Capture the cell that displays the provided text and extract its (x, y) central coordinate. 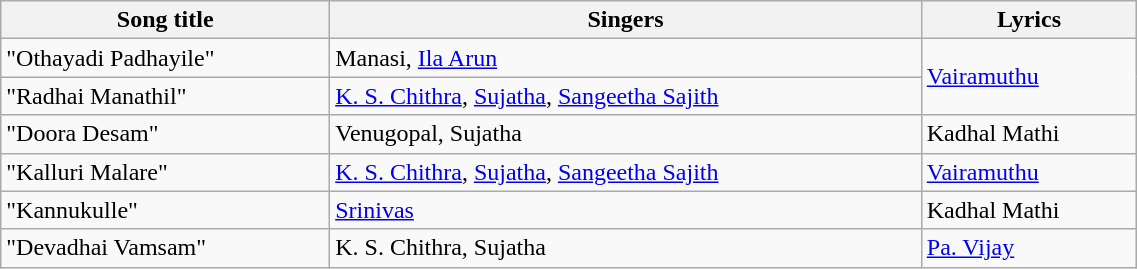
Song title (166, 20)
"Radhai Manathil" (166, 96)
K. S. Chithra, Sujatha (626, 248)
"Doora Desam" (166, 134)
Lyrics (1029, 20)
"Devadhai Vamsam" (166, 248)
Srinivas (626, 210)
Pa. Vijay (1029, 248)
Singers (626, 20)
Manasi, Ila Arun (626, 58)
Venugopal, Sujatha (626, 134)
"Othayadi Padhayile" (166, 58)
"Kannukulle" (166, 210)
"Kalluri Malare" (166, 172)
